Output the (x, y) coordinate of the center of the cell containing the given text.  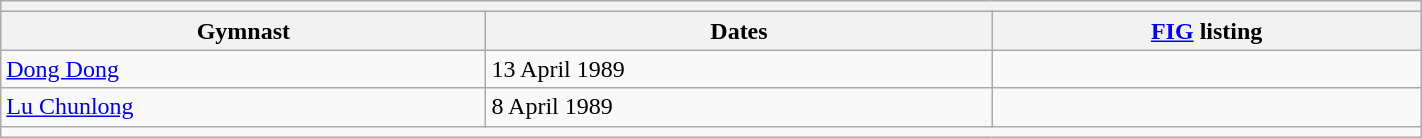
Dong Dong (244, 69)
8 April 1989 (739, 107)
Dates (739, 31)
Gymnast (244, 31)
13 April 1989 (739, 69)
Lu Chunlong (244, 107)
FIG listing (1206, 31)
